From the cell containing the given text, extract its center point as [X, Y] coordinate. 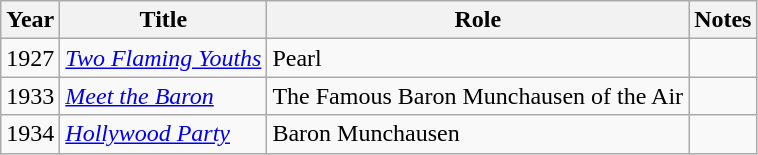
The Famous Baron Munchausen of the Air [478, 96]
Title [164, 20]
Year [30, 20]
1927 [30, 58]
Role [478, 20]
Pearl [478, 58]
1934 [30, 134]
Hollywood Party [164, 134]
1933 [30, 96]
Baron Munchausen [478, 134]
Notes [723, 20]
Two Flaming Youths [164, 58]
Meet the Baron [164, 96]
